Detect which cell encompasses the target text, then output its [X, Y] center coordinate. 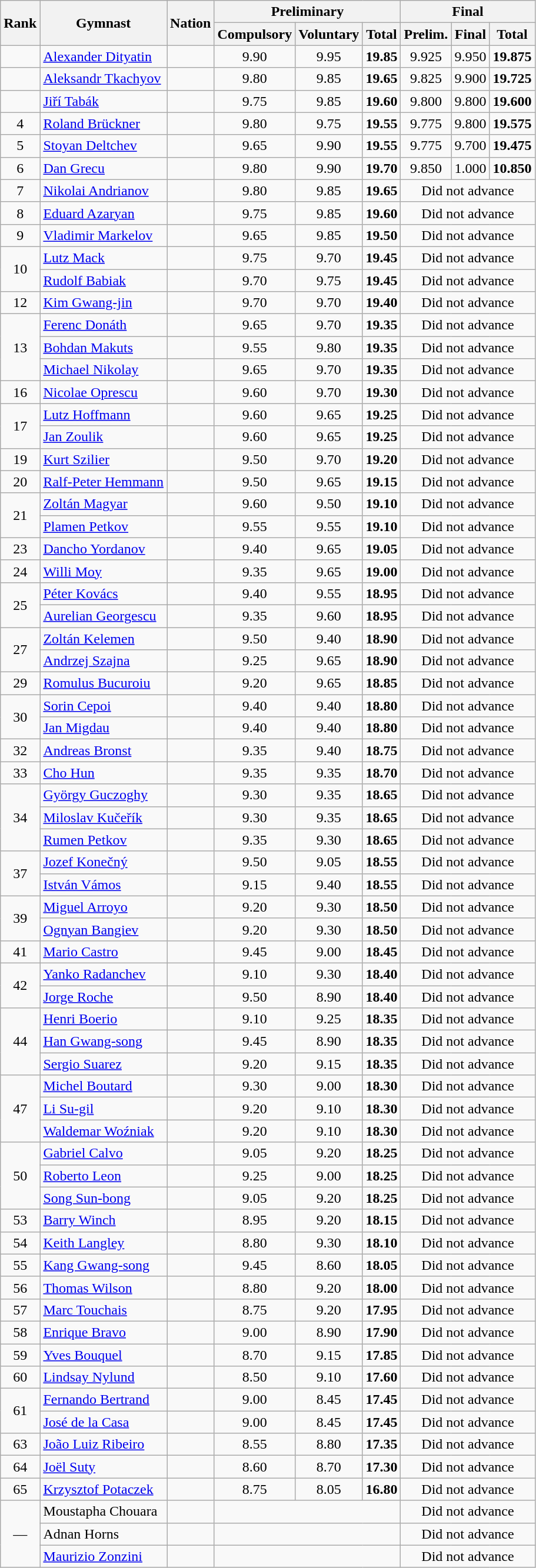
17.95 [381, 1310]
Gabriel Calvo [104, 1153]
Han Gwang-song [104, 1042]
— [20, 1534]
18.45 [381, 952]
Preliminary [307, 12]
8.55 [255, 1444]
5 [20, 146]
19.475 [512, 146]
6 [20, 168]
Rumen Petkov [104, 840]
64 [20, 1467]
47 [20, 1109]
Yanko Radanchev [104, 974]
23 [20, 549]
19.50 [381, 235]
1.000 [471, 168]
Song Sun-bong [104, 1198]
9.900 [471, 79]
Vladimir Markelov [104, 235]
Li Su-gil [104, 1109]
19.00 [381, 571]
Kang Gwang-song [104, 1265]
9.825 [426, 79]
37 [20, 873]
19.70 [381, 168]
Bohdan Makuts [104, 348]
João Luiz Ribeiro [104, 1444]
19.85 [381, 56]
17 [20, 426]
Romulus Bucuroiu [104, 683]
8 [20, 213]
Enrique Bravo [104, 1332]
19.575 [512, 124]
17.30 [381, 1467]
Compulsory [255, 34]
Fernando Bertrand [104, 1400]
18.10 [381, 1243]
19.875 [512, 56]
Jozef Konečný [104, 862]
Sergio Suarez [104, 1064]
27 [20, 649]
29 [20, 683]
Krzysztof Potaczek [104, 1489]
Roland Brückner [104, 124]
Lindsay Nylund [104, 1377]
17.90 [381, 1332]
9.850 [426, 168]
Barry Winch [104, 1220]
Zoltán Kelemen [104, 638]
17.60 [381, 1377]
István Vámos [104, 885]
Aurelian Georgescu [104, 616]
12 [20, 303]
Yves Bouquel [104, 1355]
17.35 [381, 1444]
Ralf-Peter Hemmann [104, 482]
Nicolae Oprescu [104, 392]
8.05 [329, 1489]
59 [20, 1355]
9.95 [329, 56]
19.30 [381, 392]
Miloslav Kučeřík [104, 818]
Andrzej Szajna [104, 661]
Nation [191, 23]
Prelim. [426, 34]
Eduard Azaryan [104, 213]
19.40 [381, 303]
13 [20, 348]
18.75 [381, 750]
9 [20, 235]
José de la Casa [104, 1422]
Miguel Arroyo [104, 907]
61 [20, 1411]
Kim Gwang-jin [104, 303]
34 [20, 818]
4 [20, 124]
Thomas Wilson [104, 1287]
57 [20, 1310]
18.15 [381, 1220]
Keith Langley [104, 1243]
Dancho Yordanov [104, 549]
18.70 [381, 773]
Michel Boutard [104, 1086]
21 [20, 515]
Stoyan Deltchev [104, 146]
Nikolai Andrianov [104, 191]
19.05 [381, 549]
Plamen Petkov [104, 526]
10.850 [512, 168]
Péter Kovács [104, 593]
Mario Castro [104, 952]
58 [20, 1332]
Aleksandr Tkachyov [104, 79]
Willi Moy [104, 571]
8.95 [255, 1220]
Marc Touchais [104, 1310]
18.05 [381, 1265]
41 [20, 952]
Jorge Roche [104, 997]
Jan Migdau [104, 728]
7 [20, 191]
9.950 [471, 56]
9.700 [471, 146]
65 [20, 1489]
Gymnast [104, 23]
Kurt Szilier [104, 459]
16 [20, 392]
Maurizio Zonzini [104, 1556]
Sorin Cepoi [104, 706]
Andreas Bronst [104, 750]
30 [20, 717]
Joël Suty [104, 1467]
39 [20, 918]
Lutz Hoffmann [104, 415]
Waldemar Woźniak [104, 1131]
25 [20, 605]
17.85 [381, 1355]
Ognyan Bangiev [104, 929]
Dan Grecu [104, 168]
György Guczoghy [104, 795]
Rank [20, 23]
16.80 [381, 1489]
50 [20, 1176]
Ferenc Donáth [104, 325]
54 [20, 1243]
Jan Zoulik [104, 437]
44 [20, 1042]
18.85 [381, 683]
32 [20, 750]
33 [20, 773]
18.00 [381, 1287]
Rudolf Babiak [104, 281]
60 [20, 1377]
42 [20, 985]
19.725 [512, 79]
Roberto Leon [104, 1176]
Zoltán Magyar [104, 504]
19.15 [381, 482]
63 [20, 1444]
Voluntary [329, 34]
19.20 [381, 459]
53 [20, 1220]
9.925 [426, 56]
Adnan Horns [104, 1534]
55 [20, 1265]
8.50 [255, 1377]
Henri Boerio [104, 1019]
Cho Hun [104, 773]
20 [20, 482]
Moustapha Chouara [104, 1512]
Michael Nikolay [104, 370]
Jiří Tabák [104, 101]
Alexander Dityatin [104, 56]
19 [20, 459]
56 [20, 1287]
Lutz Mack [104, 258]
19.600 [512, 101]
24 [20, 571]
10 [20, 269]
